Output the [X, Y] coordinate of the center of the cell containing the given text.  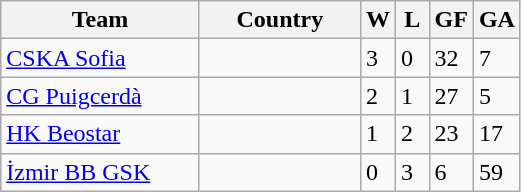
GF [451, 20]
CG Puigcerdà [100, 96]
27 [451, 96]
Team [100, 20]
23 [451, 134]
HK Beostar [100, 134]
7 [496, 58]
W [378, 20]
5 [496, 96]
İzmir BB GSK [100, 172]
32 [451, 58]
17 [496, 134]
59 [496, 172]
GA [496, 20]
CSKA Sofia [100, 58]
Country [280, 20]
6 [451, 172]
L [412, 20]
